Identify which cell holds the provided text, then report its [x, y] central coordinate. 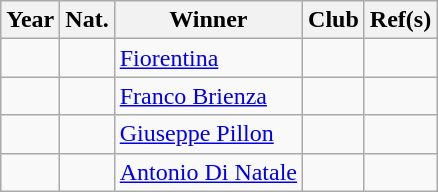
Fiorentina [208, 58]
Winner [208, 20]
Year [30, 20]
Giuseppe Pillon [208, 134]
Antonio Di Natale [208, 172]
Ref(s) [400, 20]
Nat. [87, 20]
Franco Brienza [208, 96]
Club [334, 20]
